Find where the given text appears and provide that cell's center as [x, y] coordinate. 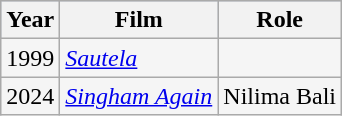
Nilima Bali [280, 96]
1999 [30, 58]
Role [280, 20]
Singham Again [139, 96]
2024 [30, 96]
Sautela [139, 58]
Year [30, 20]
Film [139, 20]
